Scan for the cell matching the given text and deliver its (X, Y) coordinate at center. 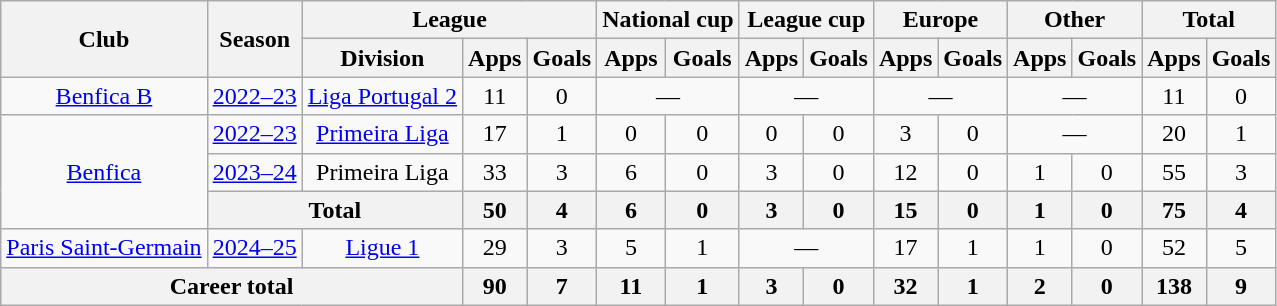
League cup (806, 20)
20 (1174, 134)
Ligue 1 (382, 248)
National cup (668, 20)
Benfica B (104, 96)
50 (495, 210)
2024–25 (254, 248)
Benfica (104, 172)
138 (1174, 286)
52 (1174, 248)
7 (562, 286)
12 (905, 172)
2 (1040, 286)
Career total (232, 286)
55 (1174, 172)
Season (254, 39)
9 (1241, 286)
Club (104, 39)
15 (905, 210)
Liga Portugal 2 (382, 96)
29 (495, 248)
Paris Saint-Germain (104, 248)
75 (1174, 210)
90 (495, 286)
2023–24 (254, 172)
Division (382, 58)
Europe (940, 20)
32 (905, 286)
Other (1075, 20)
League (450, 20)
33 (495, 172)
